Find where the given text appears and provide that cell's center as [X, Y] coordinate. 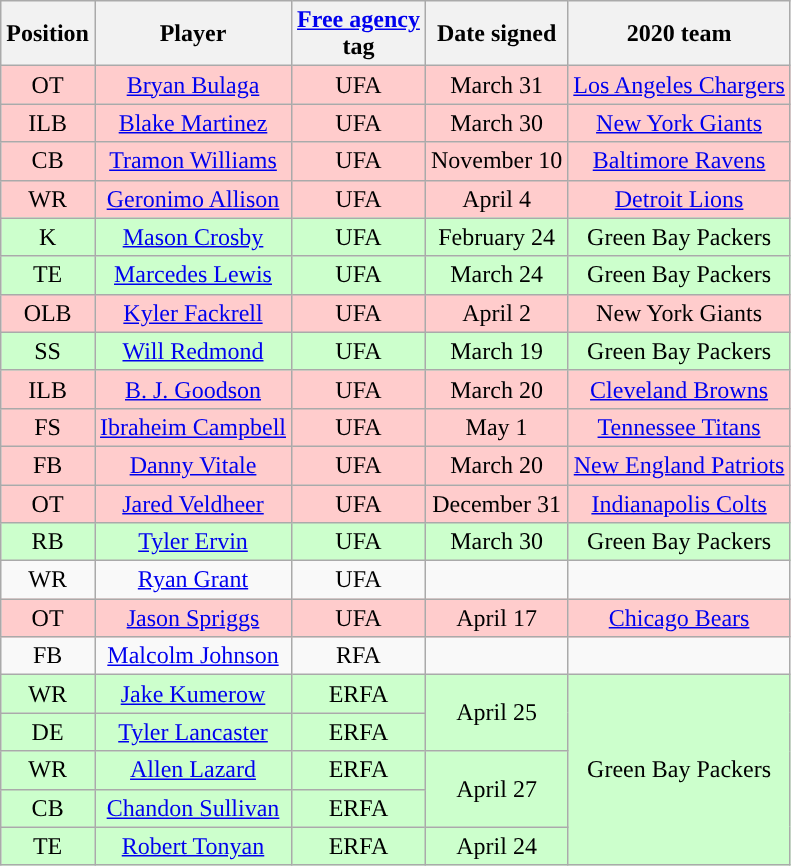
Date signed [496, 34]
Mason Crosby [192, 237]
Marcedes Lewis [192, 275]
Los Angeles Chargers [680, 85]
December 31 [496, 503]
Chicago Bears [680, 618]
RB [48, 542]
Kyler Fackrell [192, 313]
Tyler Ervin [192, 542]
Will Redmond [192, 351]
Detroit Lions [680, 199]
Tennessee Titans [680, 427]
April 17 [496, 618]
April 24 [496, 846]
RFA [359, 656]
B. J. Goodson [192, 389]
Jake Kumerow [192, 694]
April 27 [496, 789]
March 24 [496, 275]
April 2 [496, 313]
Cleveland Browns [680, 389]
Baltimore Ravens [680, 161]
November 10 [496, 161]
April 4 [496, 199]
K [48, 237]
DE [48, 732]
Tyler Lancaster [192, 732]
FS [48, 427]
April 25 [496, 713]
Geronimo Allison [192, 199]
May 1 [496, 427]
Free agencytag [359, 34]
Tramon Williams [192, 161]
Ryan Grant [192, 580]
Malcolm Johnson [192, 656]
March 31 [496, 85]
Ibraheim Campbell [192, 427]
New England Patriots [680, 465]
SS [48, 351]
March 19 [496, 351]
OLB [48, 313]
February 24 [496, 237]
Player [192, 34]
Allen Lazard [192, 770]
Bryan Bulaga [192, 85]
Position [48, 34]
Chandon Sullivan [192, 808]
Danny Vitale [192, 465]
Blake Martinez [192, 123]
Robert Tonyan [192, 846]
2020 team [680, 34]
Indianapolis Colts [680, 503]
Jared Veldheer [192, 503]
Jason Spriggs [192, 618]
